From the cell containing the given text, extract its center point as [X, Y] coordinate. 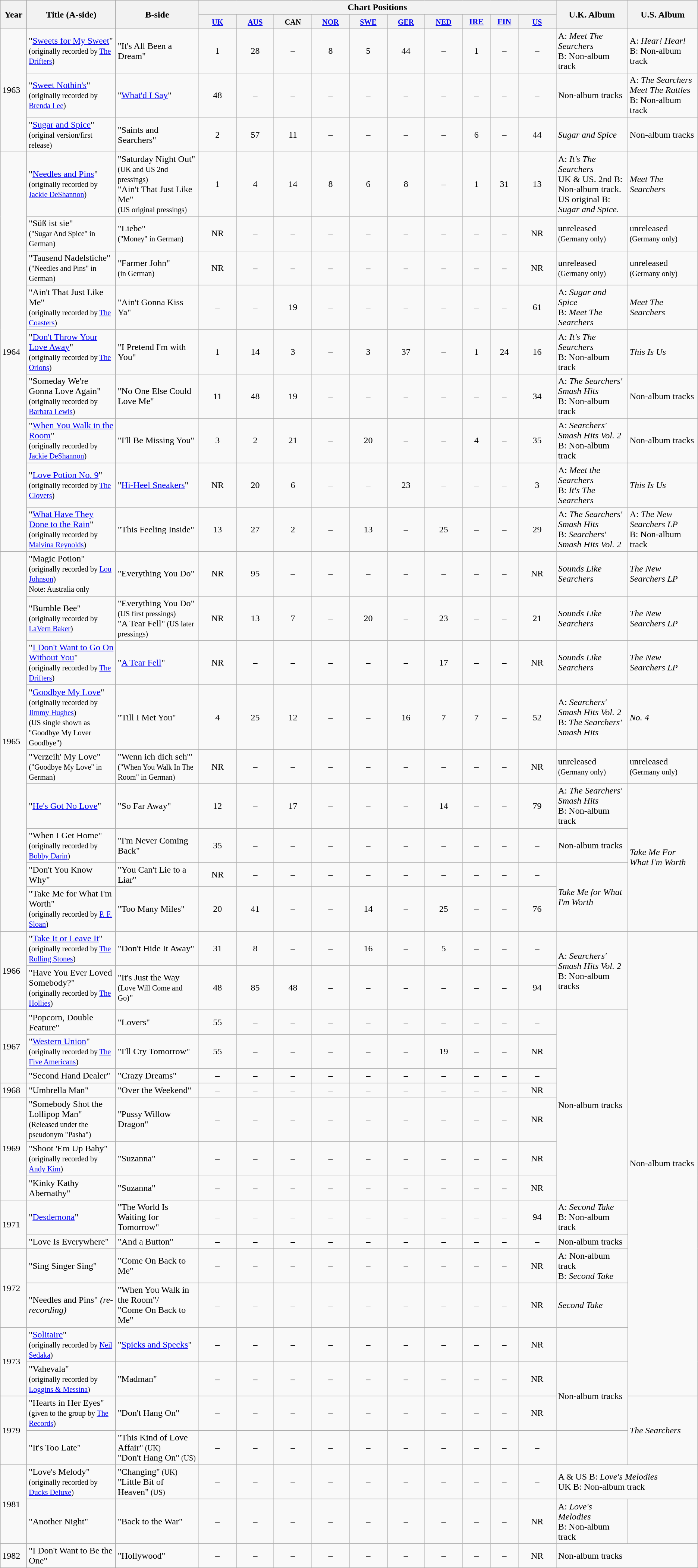
"Needles and Pins"(originally recorded by Jackie DeShannon) [71, 184]
Second Take [592, 1305]
1966 [13, 971]
"Everything You Do" (US first pressings)"A Tear Fell" (US later pressings) [157, 619]
Sugar and Spice [592, 135]
"Süß ist sie"("Sugar And Spice" in German) [71, 234]
"Pussy Willow Dragon" [157, 1119]
29 [537, 530]
A: Searchers' Smash Hits Vol. 2B: Non-album track [592, 440]
A: Searchers' Smash Hits Vol. 2B: Non-album tracks [592, 971]
NOR [330, 22]
"Take Me for What I'm Worth"(originally recorded by P. F. Sloan) [71, 909]
79 [537, 806]
"I Don't Want to Be the One" [71, 1556]
41 [255, 909]
85 [255, 988]
A: It's The SearchersB: Non-album track [592, 351]
"Till I Met You" [157, 717]
"Another Night" [71, 1521]
"Sweet Nothin's"(originally recorded by Brenda Lee) [71, 96]
"Second Hand Dealer" [71, 1076]
"Take It or Leave It"(originally recorded by The Rolling Stones) [71, 948]
"When You Walk in the Room"/"Come On Back to Me" [157, 1305]
"This Kind of Love Affair" (UK)"Don't Hang On" (US) [157, 1447]
"Spicks and Specks" [157, 1345]
"What'd I Say" [157, 96]
"Needles and Pins" (re-recording) [71, 1305]
A: Non-album trackB: Second Take [592, 1266]
"Saturday Night Out" (UK and US 2nd pressings)"Ain't That Just Like Me" (US original pressings) [157, 184]
A: Sugar and Spice B: Meet The Searchers [592, 307]
GER [406, 22]
"Don't You Know Why" [71, 874]
"Sweets for My Sweet"(originally recorded by The Drifters) [71, 51]
Year [13, 15]
"Love Is Everywhere" [71, 1242]
"Solitaire"(originally recorded by Neil Sedaka) [71, 1345]
Title (A-side) [71, 15]
A: Second TakeB: Non-album track [592, 1217]
"Umbrella Man" [71, 1090]
24 [504, 351]
"Love Potion No. 9"(originally recorded by The Clovers) [71, 485]
1969 [13, 1149]
"Hi-Heel Sneakers" [157, 485]
UK [218, 22]
A: Hear! Hear!B: Non-album track [663, 51]
1973 [13, 1362]
"Have You Ever Loved Somebody?"(originally recorded by The Hollies) [71, 988]
"It's Too Late" [71, 1447]
IRE [477, 22]
"What Have They Done to the Rain"(originally recorded by Malvina Reynolds) [71, 530]
"Wenn ich dich seh'"("When You Walk In The Room" in German) [157, 767]
1964 [13, 352]
CAN [293, 22]
"I Pretend I'm with You" [157, 351]
1979 [13, 1430]
"Magic Potion"(originally recorded by Lou Johnson)Note: Australia only [71, 574]
"I'll Cry Tomorrow" [157, 1051]
37 [406, 351]
"When You Walk in the Room"(originally recorded by Jackie DeShannon) [71, 440]
"When I Get Home"(originally recorded by Bobby Darin) [71, 845]
"I'll Be Missing You" [157, 440]
"Changing" (UK)"Little Bit of Heaven" (US) [157, 1482]
1967 [13, 1046]
"Verzeih' My Love"("Goodbye My Love" in German) [71, 767]
U.S. Album [663, 15]
B-side [157, 15]
"Back to the War" [157, 1521]
"Everything You Do" [157, 574]
"I Don't Want to Go On Without You"(originally recorded by The Drifters) [71, 663]
"Hearts in Her Eyes"(given to the group by The Records) [71, 1413]
"Don't Hide It Away" [157, 948]
NED [444, 22]
"Madman" [157, 1379]
"A Tear Fell" [157, 663]
"Kinky Kathy Abernathy" [71, 1188]
61 [537, 307]
"Too Many Miles" [157, 909]
Take Me for What I'm Worth [592, 897]
"Sugar and Spice"(original version/first release) [71, 135]
1968 [13, 1090]
"No One Else Could Love Me" [157, 396]
US [537, 22]
A: The Searchers Meet The RattlesB: Non-album track [663, 96]
"Come On Back to Me" [157, 1266]
34 [537, 396]
"Bumble Bee"(originally recorded by LaVern Baker) [71, 619]
"It's Just the Way (Love Will Come and Go)" [157, 988]
"So Far Away" [157, 806]
1963 [13, 90]
"Western Union"(originally recorded by The Five Americans) [71, 1051]
A: Love's MelodiesB: Non-album track [592, 1521]
FIN [504, 22]
A: The New Searchers LPB: Non-album track [663, 530]
"Ain't Gonna Kiss Ya" [157, 307]
"Desdemona" [71, 1217]
57 [255, 135]
"Liebe" ("Money" in German) [157, 234]
1981 [13, 1504]
"Somebody Shot the Lollipop Man"(Released under the pseudonym "Pasha") [71, 1119]
1982 [13, 1556]
The Searchers [663, 1430]
A: Searchers' Smash Hits Vol. 2B: The Searchers' Smash Hits [592, 717]
"Farmer John" (in German) [157, 268]
"You Can't Lie to a Liar" [157, 874]
"I'm Never Coming Back" [157, 845]
A: Meet The SearchersB: Non-album track [592, 51]
1971 [13, 1224]
1965 [13, 742]
"Saints and Searchers" [157, 135]
U.K. Album [592, 15]
28 [255, 51]
"Popcorn, Double Feature" [71, 1022]
A: The Searchers' Smash HitsB: Searchers' Smash Hits Vol. 2 [592, 530]
SWE [368, 22]
Take Me For What I'm Worth [663, 857]
"Crazy Dreams" [157, 1076]
"And a Button" [157, 1242]
"Someday We're Gonna Love Again"(originally recorded by Barbara Lewis) [71, 396]
"Hollywood" [157, 1556]
95 [255, 574]
"Lovers" [157, 1022]
A: It's The Searchers UK & US. 2nd B: Non-album track.US original B: Sugar and Spice. [592, 184]
"He's Got No Love" [71, 806]
1972 [13, 1288]
27 [255, 530]
"Don't Hang On" [157, 1413]
"Shoot 'Em Up Baby"(originally recorded by Andy Kim) [71, 1159]
"The World Is Waiting for Tomorrow" [157, 1217]
No. 4 [663, 717]
"Tausend Nadelstiche"("Needles and Pins" in German) [71, 268]
AUS [255, 22]
"Don't Throw Your Love Away"(originally recorded by The Orlons) [71, 351]
52 [537, 717]
"This Feeling Inside" [157, 530]
76 [537, 909]
A: Meet the SearchersB: It's The Searchers [592, 485]
"Vahevala"(originally recorded by Loggins & Messina) [71, 1379]
"It's All Been a Dream" [157, 51]
"Sing Singer Sing" [71, 1266]
A & US B: Love's MelodiesUK B: Non-album track [627, 1482]
"Goodbye My Love"(originally recorded by Jimmy Hughes)(US single shown as "Goodbye My Lover Goodbye") [71, 717]
"Love's Melody"(originally recorded by Ducks Deluxe) [71, 1482]
Chart Positions [377, 7]
"Ain't That Just Like Me"(originally recorded by The Coasters) [71, 307]
"Over the Weekend" [157, 1090]
